Pinpoint the cell where the given text exists, returning its [x, y] midpoint coordinate. 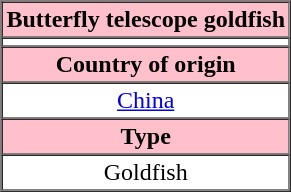
China [146, 100]
Type [146, 136]
Butterfly telescope goldfish [146, 20]
Goldfish [146, 172]
Country of origin [146, 64]
